Find where the given text appears and provide that cell's center as (x, y) coordinate. 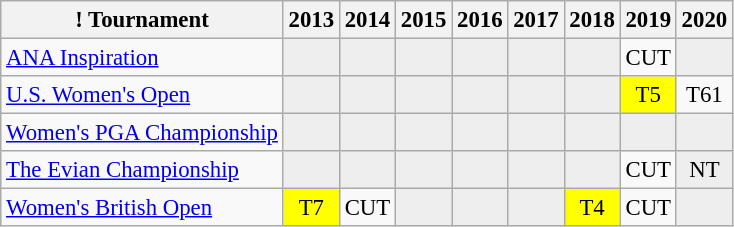
T7 (311, 208)
2015 (424, 20)
T61 (704, 95)
2017 (536, 20)
T4 (592, 208)
T5 (648, 95)
The Evian Championship (142, 170)
2013 (311, 20)
2020 (704, 20)
Women's PGA Championship (142, 133)
2018 (592, 20)
Women's British Open (142, 208)
ANA Inspiration (142, 58)
NT (704, 170)
2014 (367, 20)
U.S. Women's Open (142, 95)
2019 (648, 20)
2016 (480, 20)
! Tournament (142, 20)
